Output the [x, y] coordinate of the center of the cell containing the given text.  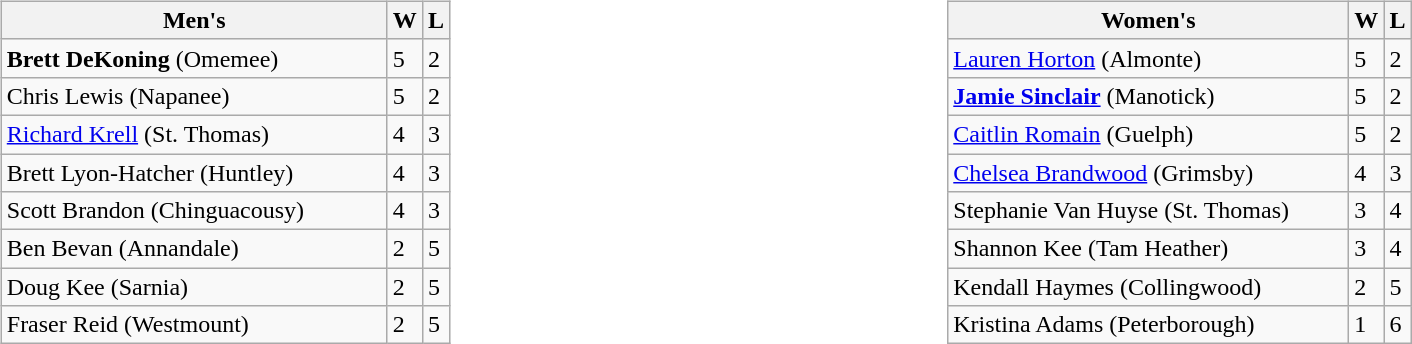
Lauren Horton (Almonte) [1148, 58]
Ben Bevan (Annandale) [194, 249]
Brett DeKoning (Omemee) [194, 58]
Men's [194, 20]
Kristina Adams (Peterborough) [1148, 325]
1 [1366, 325]
Caitlin Romain (Guelph) [1148, 134]
Jamie Sinclair (Manotick) [1148, 96]
Women's [1148, 20]
Richard Krell (St. Thomas) [194, 134]
Doug Kee (Sarnia) [194, 287]
Brett Lyon-Hatcher (Huntley) [194, 173]
Chelsea Brandwood (Grimsby) [1148, 173]
Stephanie Van Huyse (St. Thomas) [1148, 211]
Kendall Haymes (Collingwood) [1148, 287]
6 [1398, 325]
Fraser Reid (Westmount) [194, 325]
Shannon Kee (Tam Heather) [1148, 249]
Chris Lewis (Napanee) [194, 96]
Scott Brandon (Chinguacousy) [194, 211]
